Output the (x, y) coordinate of the center of the cell containing the given text.  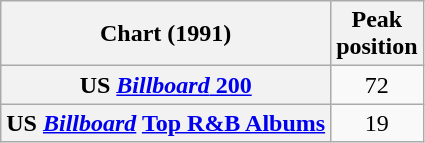
Chart (1991) (166, 34)
US Billboard 200 (166, 85)
19 (377, 123)
US Billboard Top R&B Albums (166, 123)
72 (377, 85)
Peakposition (377, 34)
